Search for the cell housing the specified text and yield its (X, Y) center coordinate. 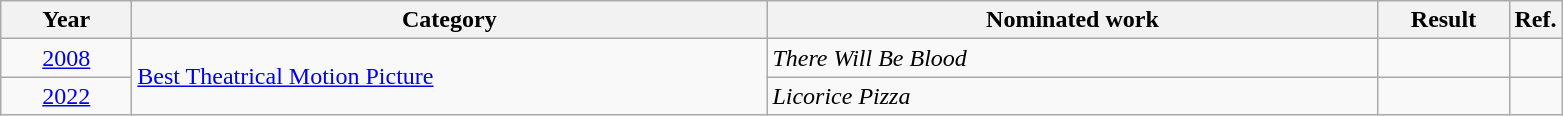
Result (1444, 20)
Year (66, 20)
2008 (66, 58)
2022 (66, 96)
Ref. (1536, 20)
Licorice Pizza (1072, 96)
Best Theatrical Motion Picture (450, 77)
Nominated work (1072, 20)
There Will Be Blood (1072, 58)
Category (450, 20)
